For the text-containing cell, return its midpoint in [X, Y] coordinate format. 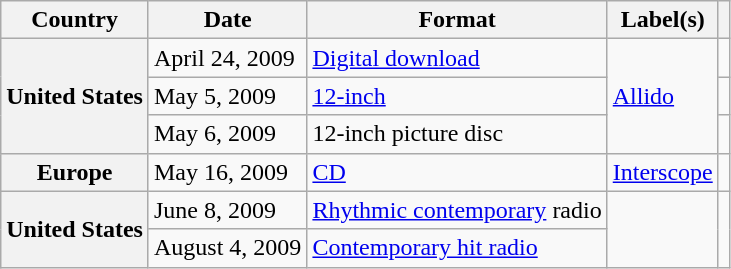
Europe [75, 172]
June 8, 2009 [227, 210]
August 4, 2009 [227, 248]
May 5, 2009 [227, 96]
Digital download [457, 58]
Date [227, 20]
Contemporary hit radio [457, 248]
May 16, 2009 [227, 172]
12-inch picture disc [457, 134]
12-inch [457, 96]
April 24, 2009 [227, 58]
CD [457, 172]
Allido [662, 96]
Rhythmic contemporary radio [457, 210]
Interscope [662, 172]
May 6, 2009 [227, 134]
Label(s) [662, 20]
Format [457, 20]
Country [75, 20]
